Detect which cell encompasses the target text, then output its [X, Y] center coordinate. 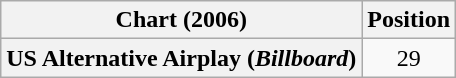
US Alternative Airplay (Billboard) [182, 58]
Position [409, 20]
29 [409, 58]
Chart (2006) [182, 20]
